Find where the given text appears and provide that cell's center as [x, y] coordinate. 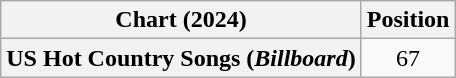
67 [408, 58]
Position [408, 20]
US Hot Country Songs (Billboard) [181, 58]
Chart (2024) [181, 20]
